For the text-containing cell, return its midpoint in [X, Y] coordinate format. 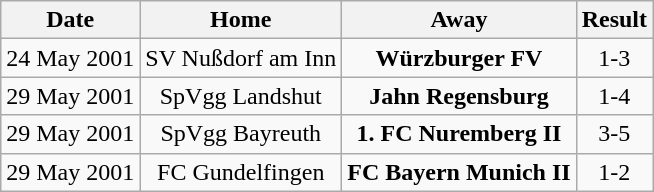
Jahn Regensburg [459, 96]
Würzburger FV [459, 58]
1-3 [614, 58]
FC Bayern Munich II [459, 172]
24 May 2001 [70, 58]
Result [614, 20]
3-5 [614, 134]
1-4 [614, 96]
Date [70, 20]
SpVgg Landshut [241, 96]
SV Nußdorf am Inn [241, 58]
Away [459, 20]
Home [241, 20]
1. FC Nuremberg II [459, 134]
1-2 [614, 172]
SpVgg Bayreuth [241, 134]
FC Gundelfingen [241, 172]
